Search for the cell housing the specified text and yield its [x, y] center coordinate. 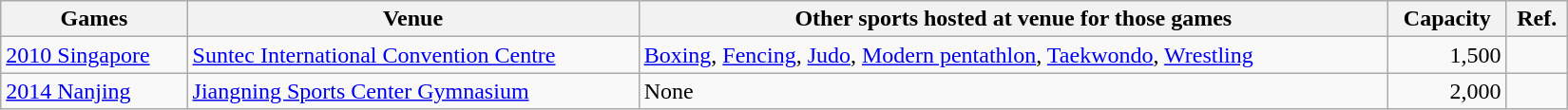
Games [94, 19]
None [1013, 91]
Other sports hosted at venue for those games [1013, 19]
2,000 [1448, 91]
Boxing, Fencing, Judo, Modern pentathlon, Taekwondo, Wrestling [1013, 55]
1,500 [1448, 55]
2014 Nanjing [94, 91]
Venue [412, 19]
Capacity [1448, 19]
Ref. [1537, 19]
Suntec International Convention Centre [412, 55]
Jiangning Sports Center Gymnasium [412, 91]
2010 Singapore [94, 55]
